From the cell containing the given text, extract its center point as [X, Y] coordinate. 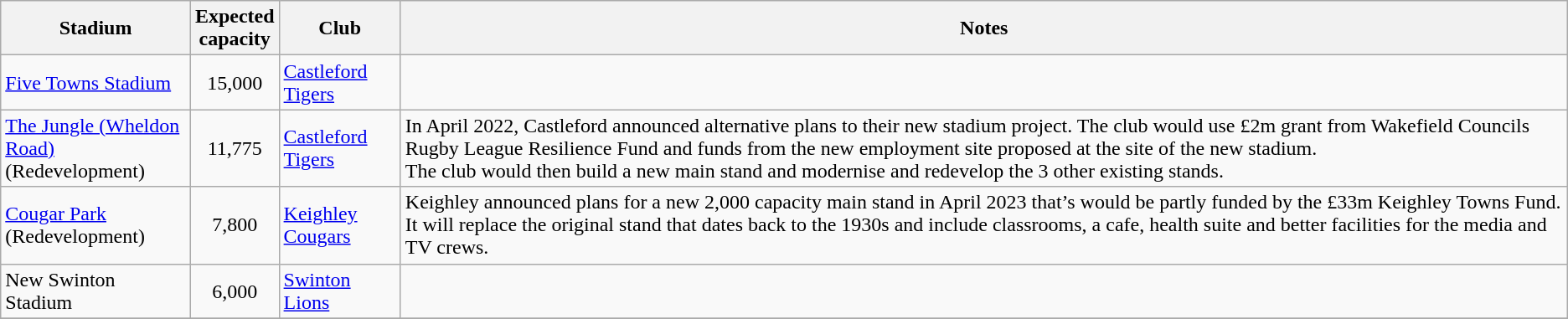
Stadium [95, 28]
Expectedcapacity [235, 28]
New Swinton Stadium [95, 291]
Club [340, 28]
11,775 [235, 148]
6,000 [235, 291]
7,800 [235, 225]
Swinton Lions [340, 291]
15,000 [235, 82]
Keighley Cougars [340, 225]
Notes [983, 28]
Cougar Park(Redevelopment) [95, 225]
Five Towns Stadium [95, 82]
The Jungle (Wheldon Road)(Redevelopment) [95, 148]
